Detect which cell encompasses the target text, then output its [X, Y] center coordinate. 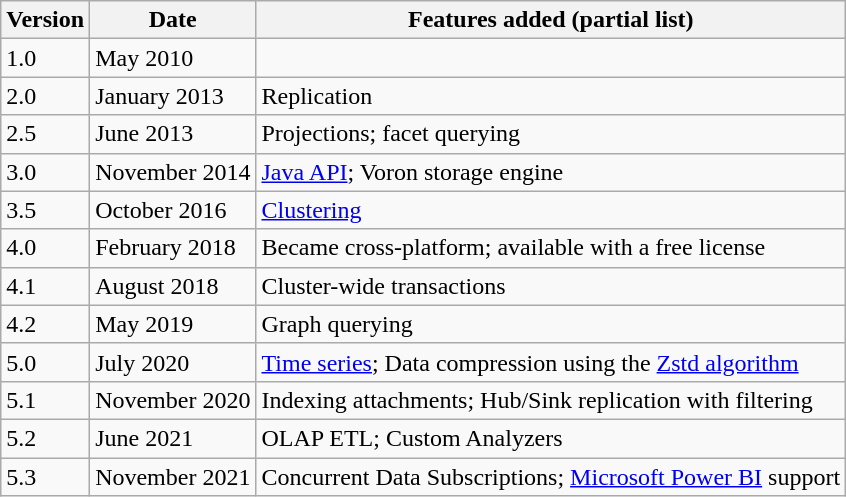
Cluster-wide transactions [551, 286]
Concurrent Data Subscriptions; Microsoft Power BI support [551, 477]
Graph querying [551, 324]
Features added (partial list) [551, 20]
May 2019 [173, 324]
4.0 [46, 248]
February 2018 [173, 248]
November 2021 [173, 477]
2.5 [46, 134]
3.0 [46, 172]
4.1 [46, 286]
Java API; Voron storage engine [551, 172]
Projections; facet querying [551, 134]
October 2016 [173, 210]
Replication [551, 96]
4.2 [46, 324]
Became cross-platform; available with a free license [551, 248]
5.3 [46, 477]
November 2020 [173, 400]
5.1 [46, 400]
Indexing attachments; Hub/Sink replication with filtering [551, 400]
1.0 [46, 58]
Clustering [551, 210]
Time series; Data compression using the Zstd algorithm [551, 362]
5.2 [46, 438]
Date [173, 20]
2.0 [46, 96]
January 2013 [173, 96]
August 2018 [173, 286]
July 2020 [173, 362]
November 2014 [173, 172]
June 2021 [173, 438]
May 2010 [173, 58]
Version [46, 20]
June 2013 [173, 134]
3.5 [46, 210]
OLAP ETL; Custom Analyzers [551, 438]
5.0 [46, 362]
